Return (X, Y) of the center of cell containing provided text 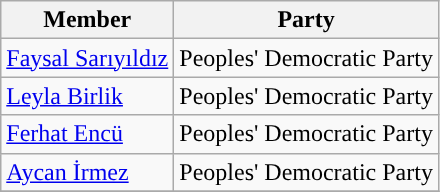
Faysal Sarıyıldız (88, 58)
Leyla Birlik (88, 96)
Ferhat Encü (88, 134)
Aycan İrmez (88, 172)
Member (88, 20)
Party (306, 20)
